Extract the (x, y) coordinate from the center of the cell holding the provided text.  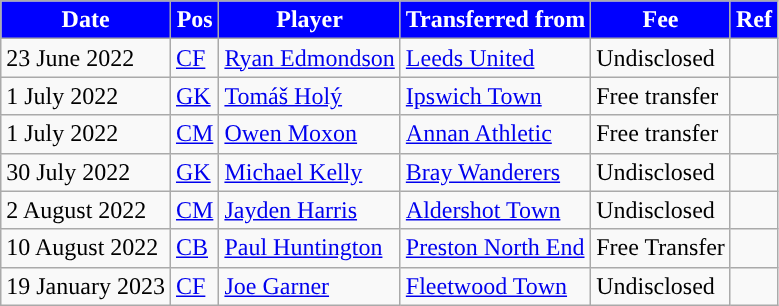
Fleetwood Town (495, 286)
Jayden Harris (310, 210)
Joe Garner (310, 286)
19 January 2023 (86, 286)
Player (310, 20)
Date (86, 20)
Transferred from (495, 20)
Ryan Edmondson (310, 58)
Free Transfer (661, 248)
2 August 2022 (86, 210)
CB (194, 248)
Fee (661, 20)
Bray Wanderers (495, 172)
Ipswich Town (495, 96)
Paul Huntington (310, 248)
Annan Athletic (495, 134)
Owen Moxon (310, 134)
Ref (754, 20)
Michael Kelly (310, 172)
10 August 2022 (86, 248)
Pos (194, 20)
Leeds United (495, 58)
Aldershot Town (495, 210)
23 June 2022 (86, 58)
30 July 2022 (86, 172)
Tomáš Holý (310, 96)
Preston North End (495, 248)
